Scan for the cell matching the given text and deliver its [X, Y] coordinate at center. 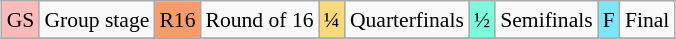
Group stage [96, 20]
F [609, 20]
½ [482, 20]
GS [21, 20]
¼ [332, 20]
Semifinals [546, 20]
Quarterfinals [407, 20]
Final [648, 20]
R16 [177, 20]
Round of 16 [260, 20]
